From the cell containing the given text, extract its center point as [X, Y] coordinate. 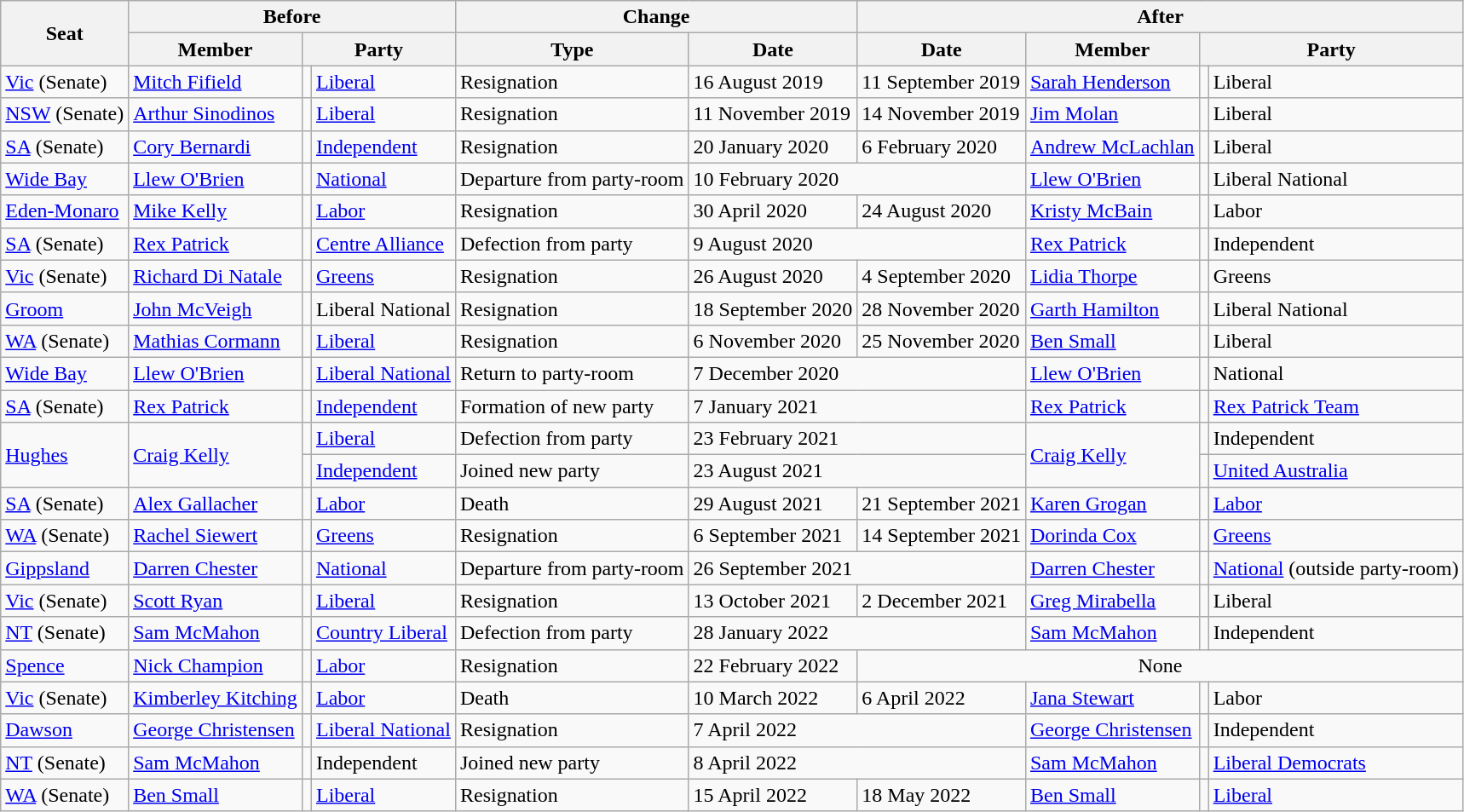
7 December 2020 [857, 373]
Rex Patrick Team [1336, 406]
Alex Gallacher [216, 504]
24 August 2020 [942, 211]
Seat [65, 33]
Groom [65, 308]
Liberal Democrats [1336, 763]
Formation of new party [572, 406]
18 May 2022 [942, 795]
10 March 2022 [773, 698]
Rachel Siewert [216, 536]
6 November 2020 [773, 341]
6 April 2022 [942, 698]
21 September 2021 [942, 504]
14 November 2019 [942, 114]
16 August 2019 [773, 82]
11 November 2019 [773, 114]
20 January 2020 [773, 147]
30 April 2020 [773, 211]
Nick Champion [216, 665]
6 September 2021 [773, 536]
Scott Ryan [216, 601]
8 April 2022 [857, 763]
Kimberley Kitching [216, 698]
Garth Hamilton [1112, 308]
Kristy McBain [1112, 211]
11 September 2019 [942, 82]
Eden-Monaro [65, 211]
6 February 2020 [942, 147]
Hughes [65, 455]
4 September 2020 [942, 276]
7 January 2021 [857, 406]
9 August 2020 [857, 244]
Andrew McLachlan [1112, 147]
Change [656, 17]
Jana Stewart [1112, 698]
28 November 2020 [942, 308]
Type [572, 49]
22 February 2022 [773, 665]
23 February 2021 [857, 439]
Gippsland [65, 568]
United Australia [1336, 471]
Dawson [65, 730]
23 August 2021 [857, 471]
18 September 2020 [773, 308]
Before [292, 17]
Dorinda Cox [1112, 536]
2 December 2021 [942, 601]
25 November 2020 [942, 341]
10 February 2020 [857, 179]
Mathias Cormann [216, 341]
Arthur Sinodinos [216, 114]
13 October 2021 [773, 601]
15 April 2022 [773, 795]
NSW (Senate) [65, 114]
Cory Bernardi [216, 147]
Jim Molan [1112, 114]
Centre Alliance [383, 244]
29 August 2021 [773, 504]
14 September 2021 [942, 536]
Sarah Henderson [1112, 82]
Spence [65, 665]
Country Liberal [383, 633]
26 September 2021 [857, 568]
National (outside party-room) [1336, 568]
Greg Mirabella [1112, 601]
None [1161, 665]
Mike Kelly [216, 211]
After [1161, 17]
Mitch Fifield [216, 82]
28 January 2022 [857, 633]
John McVeigh [216, 308]
26 August 2020 [773, 276]
Return to party-room [572, 373]
Lidia Thorpe [1112, 276]
Karen Grogan [1112, 504]
Richard Di Natale [216, 276]
7 April 2022 [857, 730]
